Pinpoint the cell where the given text exists, returning its [X, Y] midpoint coordinate. 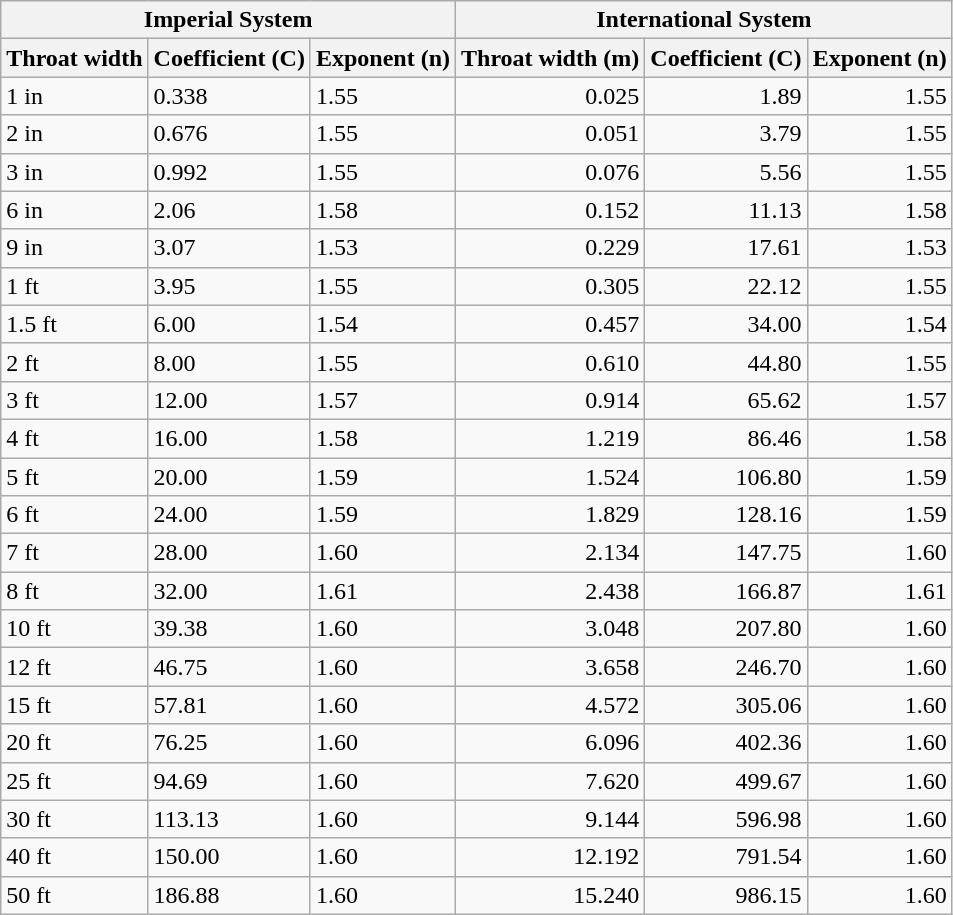
113.13 [229, 819]
76.25 [229, 743]
24.00 [229, 515]
3.658 [550, 667]
4 ft [74, 438]
2.134 [550, 553]
8 ft [74, 591]
32.00 [229, 591]
12.192 [550, 857]
1 ft [74, 286]
16.00 [229, 438]
986.15 [726, 895]
1.5 ft [74, 324]
25 ft [74, 781]
94.69 [229, 781]
791.54 [726, 857]
3.79 [726, 134]
128.16 [726, 515]
Throat width (m) [550, 58]
499.67 [726, 781]
8.00 [229, 362]
39.38 [229, 629]
11.13 [726, 210]
1.89 [726, 96]
3 ft [74, 400]
0.152 [550, 210]
44.80 [726, 362]
9.144 [550, 819]
57.81 [229, 705]
Imperial System [228, 20]
7 ft [74, 553]
3.07 [229, 248]
50 ft [74, 895]
2.06 [229, 210]
86.46 [726, 438]
147.75 [726, 553]
3 in [74, 172]
207.80 [726, 629]
3.95 [229, 286]
7.620 [550, 781]
0.610 [550, 362]
0.025 [550, 96]
40 ft [74, 857]
246.70 [726, 667]
1.219 [550, 438]
2.438 [550, 591]
28.00 [229, 553]
Throat width [74, 58]
0.051 [550, 134]
30 ft [74, 819]
9 in [74, 248]
6.00 [229, 324]
International System [704, 20]
1.829 [550, 515]
15 ft [74, 705]
0.914 [550, 400]
65.62 [726, 400]
5 ft [74, 477]
6 in [74, 210]
2 ft [74, 362]
1 in [74, 96]
0.305 [550, 286]
106.80 [726, 477]
6.096 [550, 743]
1.524 [550, 477]
20.00 [229, 477]
0.338 [229, 96]
305.06 [726, 705]
15.240 [550, 895]
20 ft [74, 743]
46.75 [229, 667]
10 ft [74, 629]
166.87 [726, 591]
17.61 [726, 248]
596.98 [726, 819]
0.076 [550, 172]
402.36 [726, 743]
12 ft [74, 667]
22.12 [726, 286]
0.457 [550, 324]
2 in [74, 134]
34.00 [726, 324]
0.229 [550, 248]
4.572 [550, 705]
3.048 [550, 629]
6 ft [74, 515]
186.88 [229, 895]
0.676 [229, 134]
150.00 [229, 857]
12.00 [229, 400]
0.992 [229, 172]
5.56 [726, 172]
